Return (x, y) of the center of cell containing provided text 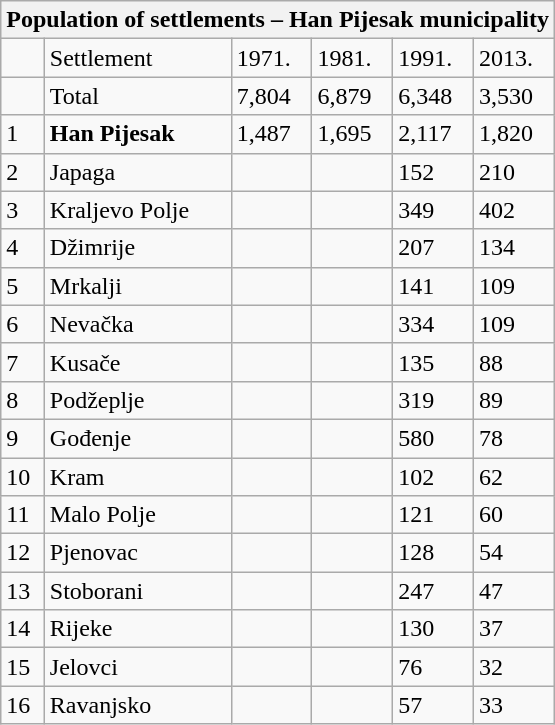
130 (434, 629)
62 (514, 477)
Rijeke (138, 629)
9 (23, 438)
319 (434, 400)
Ravanjsko (138, 705)
3,530 (514, 96)
210 (514, 172)
334 (434, 324)
128 (434, 553)
Settlement (138, 58)
Japaga (138, 172)
402 (514, 210)
207 (434, 248)
349 (434, 210)
16 (23, 705)
7 (23, 362)
1991. (434, 58)
Nevačka (138, 324)
2013. (514, 58)
Mrkalji (138, 286)
6,879 (352, 96)
134 (514, 248)
54 (514, 553)
Kram (138, 477)
247 (434, 591)
10 (23, 477)
6,348 (434, 96)
Population of settlements – Han Pijesak municipality (278, 20)
3 (23, 210)
88 (514, 362)
Malo Polje (138, 515)
Stoborani (138, 591)
4 (23, 248)
Han Pijesak (138, 134)
141 (434, 286)
13 (23, 591)
8 (23, 400)
102 (434, 477)
5 (23, 286)
Jelovci (138, 667)
1 (23, 134)
580 (434, 438)
1,487 (272, 134)
1971. (272, 58)
Podžeplje (138, 400)
78 (514, 438)
2 (23, 172)
2,117 (434, 134)
Gođenje (138, 438)
6 (23, 324)
37 (514, 629)
Kusače (138, 362)
89 (514, 400)
121 (434, 515)
32 (514, 667)
152 (434, 172)
33 (514, 705)
47 (514, 591)
1,820 (514, 134)
11 (23, 515)
135 (434, 362)
Kraljevo Polje (138, 210)
57 (434, 705)
Total (138, 96)
Pjenovac (138, 553)
1981. (352, 58)
76 (434, 667)
1,695 (352, 134)
7,804 (272, 96)
12 (23, 553)
14 (23, 629)
Džimrije (138, 248)
60 (514, 515)
15 (23, 667)
